Identify which cell holds the provided text, then report its [X, Y] central coordinate. 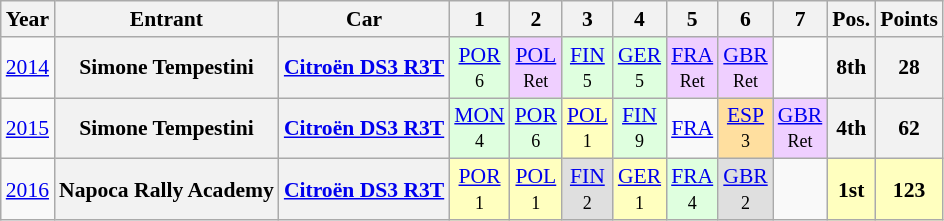
FIN2 [588, 190]
2015 [28, 128]
FRA4 [692, 190]
5 [692, 19]
6 [746, 19]
2014 [28, 68]
FRARet [692, 68]
123 [909, 190]
7 [800, 19]
POR1 [480, 190]
Points [909, 19]
Pos. [851, 19]
MON4 [480, 128]
1 [480, 19]
Entrant [166, 19]
GER5 [640, 68]
62 [909, 128]
28 [909, 68]
Napoca Rally Academy [166, 190]
2 [536, 19]
4th [851, 128]
4 [640, 19]
GBR2 [746, 190]
8th [851, 68]
FRA [692, 128]
POLRet [536, 68]
FIN5 [588, 68]
FIN9 [640, 128]
3 [588, 19]
Year [28, 19]
ESP3 [746, 128]
Car [364, 19]
GER1 [640, 190]
1st [851, 190]
2016 [28, 190]
